Find where the given text appears and provide that cell's center as [x, y] coordinate. 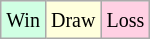
Draw [72, 20]
Win [24, 20]
Loss [126, 20]
